Detect which cell encompasses the target text, then output its (x, y) center coordinate. 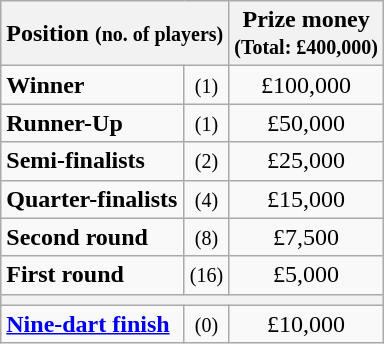
Winner (92, 85)
£50,000 (306, 123)
£25,000 (306, 161)
£10,000 (306, 324)
£15,000 (306, 199)
Second round (92, 237)
Quarter-finalists (92, 199)
(4) (206, 199)
Runner-Up (92, 123)
(0) (206, 324)
Semi-finalists (92, 161)
(8) (206, 237)
£7,500 (306, 237)
Nine-dart finish (92, 324)
£5,000 (306, 275)
(16) (206, 275)
Position (no. of players) (115, 34)
First round (92, 275)
(2) (206, 161)
Prize money(Total: £400,000) (306, 34)
£100,000 (306, 85)
